Pinpoint the cell where the given text exists, returning its (x, y) midpoint coordinate. 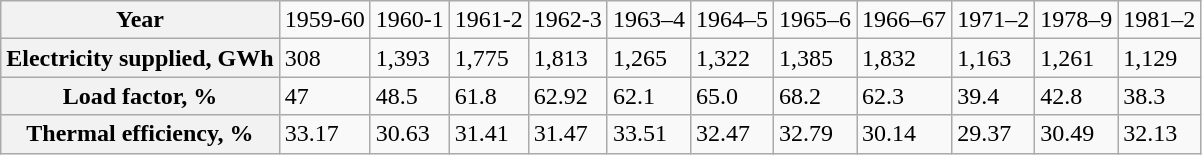
1971–2 (994, 20)
1964–5 (732, 20)
1,322 (732, 58)
38.3 (1160, 96)
30.49 (1076, 134)
31.47 (568, 134)
32.79 (816, 134)
1,265 (648, 58)
1,775 (488, 58)
39.4 (994, 96)
62.1 (648, 96)
1965–6 (816, 20)
33.17 (324, 134)
1960-1 (410, 20)
Electricity supplied, GWh (140, 58)
Load factor, % (140, 96)
32.47 (732, 134)
1,163 (994, 58)
1966–67 (904, 20)
47 (324, 96)
65.0 (732, 96)
62.92 (568, 96)
32.13 (1160, 134)
Thermal efficiency, % (140, 134)
1981–2 (1160, 20)
308 (324, 58)
1961-2 (488, 20)
1978–9 (1076, 20)
1,813 (568, 58)
30.63 (410, 134)
29.37 (994, 134)
1,385 (816, 58)
1959-60 (324, 20)
1,832 (904, 58)
42.8 (1076, 96)
61.8 (488, 96)
33.51 (648, 134)
62.3 (904, 96)
48.5 (410, 96)
1,261 (1076, 58)
Year (140, 20)
31.41 (488, 134)
68.2 (816, 96)
30.14 (904, 134)
1963–4 (648, 20)
1,129 (1160, 58)
1962-3 (568, 20)
1,393 (410, 58)
